Detect which cell encompasses the target text, then output its [X, Y] center coordinate. 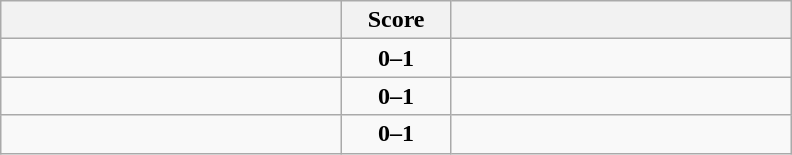
Score [396, 20]
